Extract the [x, y] coordinate from the center of the cell holding the provided text.  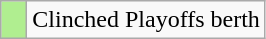
Clinched Playoffs berth [146, 20]
